Capture the cell that displays the provided text and extract its (x, y) central coordinate. 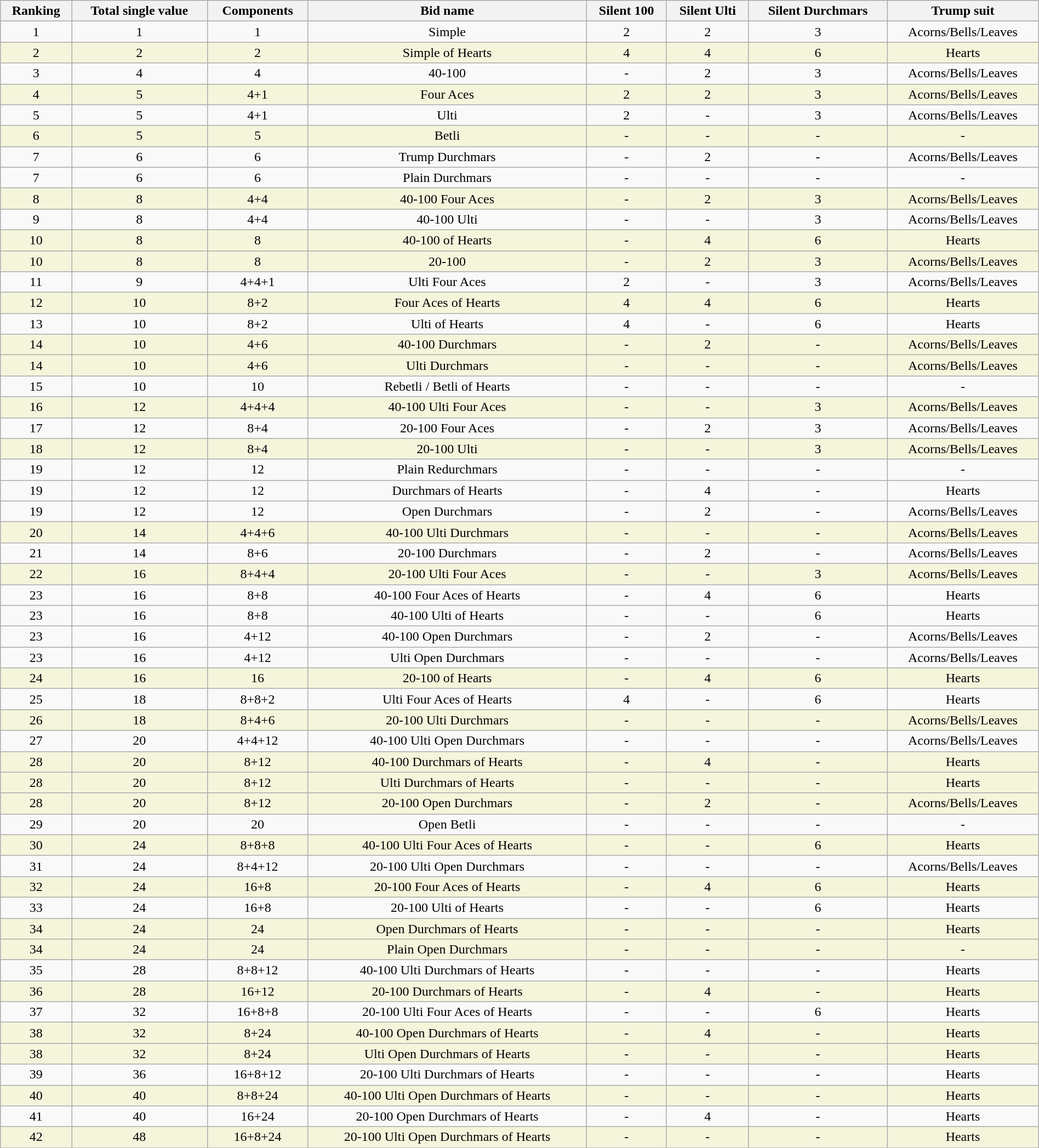
4+4+12 (258, 741)
Total single value (139, 11)
20-100 Ulti Four Aces (447, 574)
Trump suit (963, 11)
20-100 Ulti (447, 449)
Bid name (447, 11)
8+8+12 (258, 970)
Silent Durchmars (818, 11)
Rebetli / Betli of Hearts (447, 386)
Plain Durchmars (447, 178)
8+8+2 (258, 699)
42 (36, 1137)
Ulti Four Aces (447, 282)
Silent Ulti (707, 11)
Plain Open Durchmars (447, 950)
40-100 Durchmars of Hearts (447, 762)
40-100 (447, 73)
20-100 Ulti Four Aces of Hearts (447, 1012)
Plain Redurchmars (447, 470)
40-100 Ulti Durchmars of Hearts (447, 970)
Simple of Hearts (447, 53)
17 (36, 428)
22 (36, 574)
Ulti Durchmars (447, 365)
4+4+6 (258, 532)
Components (258, 11)
4+4+4 (258, 407)
39 (36, 1075)
20-100 Four Aces (447, 428)
40-100 Ulti of Hearts (447, 616)
Ulti Open Durchmars of Hearts (447, 1054)
8+6 (258, 553)
Ulti Four Aces of Hearts (447, 699)
11 (36, 282)
27 (36, 741)
30 (36, 845)
41 (36, 1116)
20-100 Durchmars of Hearts (447, 991)
Open Betli (447, 824)
48 (139, 1137)
Ulti of Hearts (447, 324)
40-100 Ulti Four Aces (447, 407)
Four Aces (447, 94)
40-100 Four Aces (447, 198)
20-100 Ulti Durchmars (447, 720)
8+8+8 (258, 845)
Ulti (447, 115)
31 (36, 866)
21 (36, 553)
13 (36, 324)
Simple (447, 32)
Ulti Durchmars of Hearts (447, 783)
37 (36, 1012)
25 (36, 699)
8+4+4 (258, 574)
8+4+6 (258, 720)
20-100 (447, 261)
16+8+12 (258, 1075)
40-100 Ulti Open Durchmars of Hearts (447, 1095)
4+4+1 (258, 282)
15 (36, 386)
Open Durchmars (447, 511)
33 (36, 907)
40-100 Ulti Four Aces of Hearts (447, 845)
Betli (447, 136)
29 (36, 824)
20-100 Open Durchmars (447, 803)
Trump Durchmars (447, 157)
Durchmars of Hearts (447, 490)
20-100 Durchmars (447, 553)
40-100 Ulti (447, 219)
20-100 Ulti Durchmars of Hearts (447, 1075)
40-100 Four Aces of Hearts (447, 595)
Four Aces of Hearts (447, 303)
8+4+12 (258, 866)
Ulti Open Durchmars (447, 658)
40-100 Durchmars (447, 345)
20-100 Open Durchmars of Hearts (447, 1116)
40-100 Open Durchmars (447, 637)
40-100 Ulti Open Durchmars (447, 741)
20-100 Ulti Open Durchmars (447, 866)
26 (36, 720)
40-100 of Hearts (447, 240)
Silent 100 (626, 11)
16+12 (258, 991)
20-100 Four Aces of Hearts (447, 887)
20-100 of Hearts (447, 678)
8+8+24 (258, 1095)
Ranking (36, 11)
20-100 Ulti of Hearts (447, 907)
40-100 Ulti Durchmars (447, 532)
16+8+8 (258, 1012)
40-100 Open Durchmars of Hearts (447, 1033)
35 (36, 970)
16+24 (258, 1116)
16+8+24 (258, 1137)
Open Durchmars of Hearts (447, 929)
20-100 Ulti Open Durchmars of Hearts (447, 1137)
